Scan for the cell matching the given text and deliver its (x, y) coordinate at center. 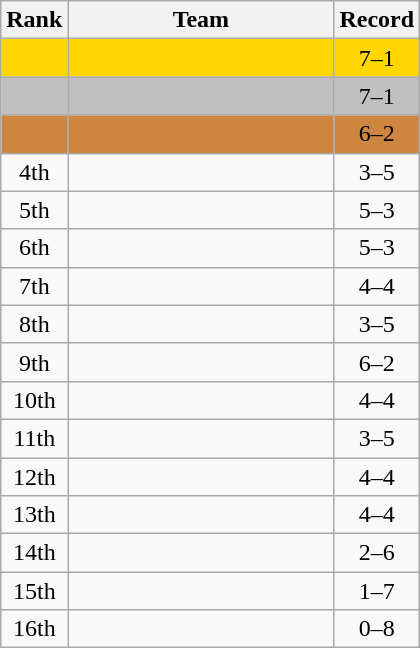
16th (34, 629)
5th (34, 210)
Team (201, 20)
13th (34, 515)
4th (34, 172)
9th (34, 362)
15th (34, 591)
6th (34, 248)
Rank (34, 20)
14th (34, 553)
8th (34, 324)
Record (377, 20)
7th (34, 286)
0–8 (377, 629)
2–6 (377, 553)
12th (34, 477)
11th (34, 438)
1–7 (377, 591)
10th (34, 400)
